Return [X, Y] of the center of cell containing provided text 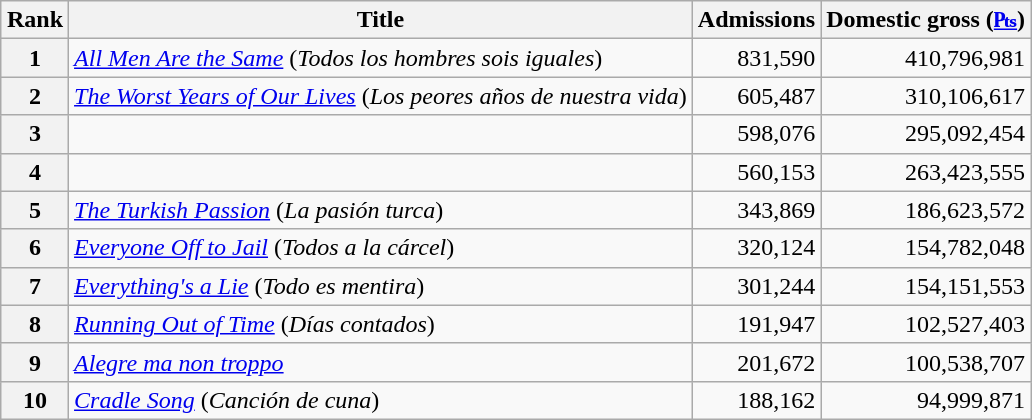
191,947 [756, 324]
410,796,981 [926, 58]
201,672 [756, 362]
94,999,871 [926, 400]
Admissions [756, 20]
343,869 [756, 210]
186,623,572 [926, 210]
The Worst Years of Our Lives (Los peores años de nuestra vida) [381, 96]
154,151,553 [926, 286]
188,162 [756, 400]
4 [34, 172]
8 [34, 324]
1 [34, 58]
831,590 [756, 58]
Title [381, 20]
295,092,454 [926, 134]
7 [34, 286]
320,124 [756, 248]
The Turkish Passion (La pasión turca) [381, 210]
100,538,707 [926, 362]
Everything's a Lie (Todo es mentira) [381, 286]
Cradle Song (Canción de cuna) [381, 400]
Domestic gross (₧) [926, 20]
154,782,048 [926, 248]
5 [34, 210]
All Men Are the Same (Todos los hombres sois iguales) [381, 58]
3 [34, 134]
301,244 [756, 286]
9 [34, 362]
102,527,403 [926, 324]
Running Out of Time (Días contados) [381, 324]
310,106,617 [926, 96]
2 [34, 96]
Everyone Off to Jail (Todos a la cárcel) [381, 248]
598,076 [756, 134]
Alegre ma non troppo [381, 362]
605,487 [756, 96]
10 [34, 400]
6 [34, 248]
263,423,555 [926, 172]
560,153 [756, 172]
Rank [34, 20]
